Locate the cell with the specified text and output its [X, Y] center coordinate. 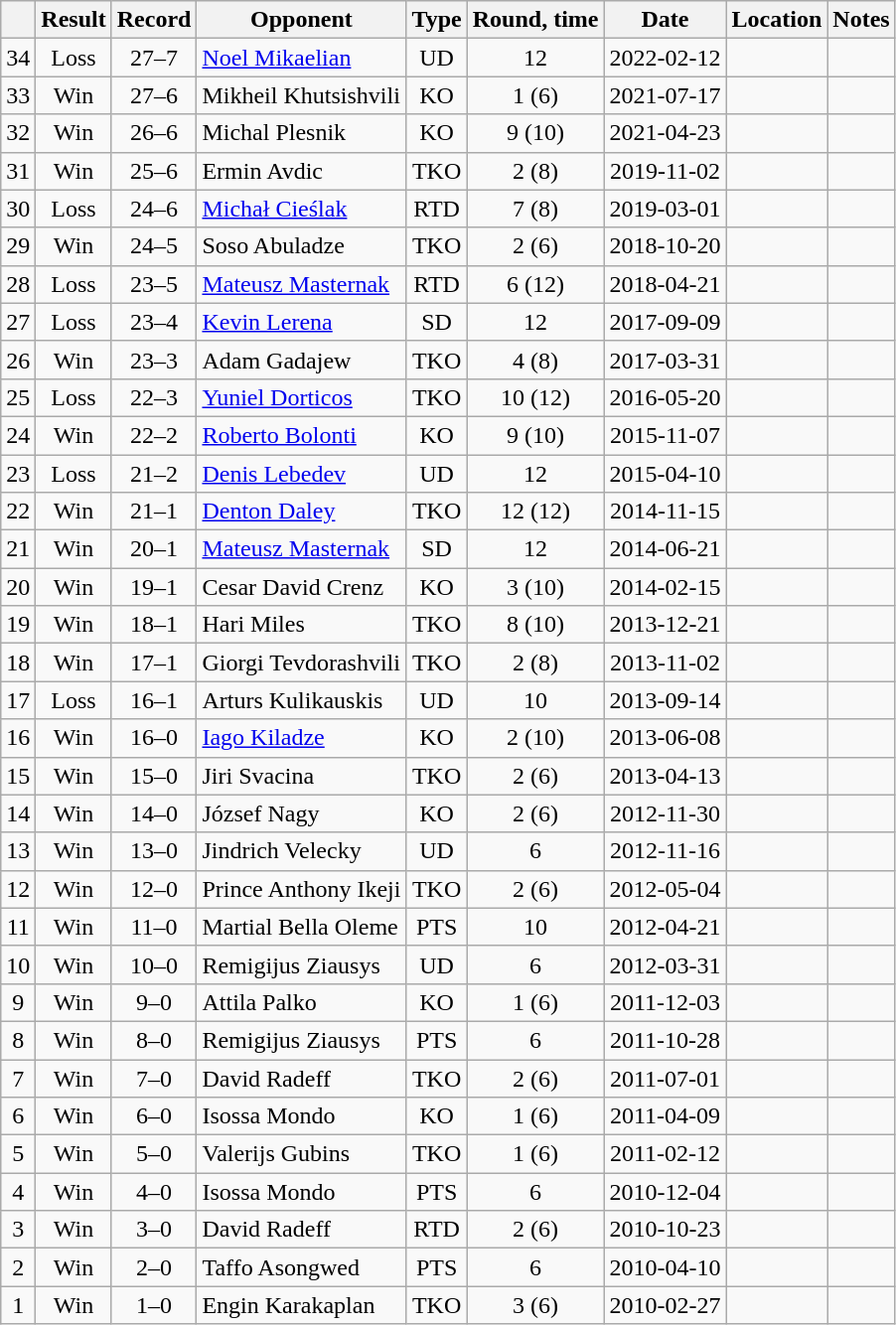
Martial Bella Oleme [302, 927]
Soso Abuladze [302, 246]
2018-04-21 [666, 284]
23–5 [154, 284]
Engin Karakaplan [302, 1305]
20 [18, 587]
18–1 [154, 625]
7 [18, 1078]
21–2 [154, 474]
7 (8) [535, 209]
2011-12-03 [666, 1002]
2 [18, 1267]
21–1 [154, 512]
Notes [861, 20]
21 [18, 549]
2 (10) [535, 738]
2018-10-20 [666, 246]
11–0 [154, 927]
31 [18, 171]
Michał Cieślak [302, 209]
Arturs Kulikauskis [302, 700]
15–0 [154, 776]
2011-04-09 [666, 1116]
2021-07-17 [666, 95]
2013-04-13 [666, 776]
14–0 [154, 813]
Taffo Asongwed [302, 1267]
6–0 [154, 1116]
9–0 [154, 1002]
24–6 [154, 209]
13 [18, 851]
Ermin Avdic [302, 171]
24 [18, 435]
23 [18, 474]
2012-03-31 [666, 964]
12–0 [154, 889]
2015-04-10 [666, 474]
3 [18, 1230]
2010-04-10 [666, 1267]
Attila Palko [302, 1002]
Denis Lebedev [302, 474]
2012-05-04 [666, 889]
2021-04-23 [666, 133]
30 [18, 209]
15 [18, 776]
2013-09-14 [666, 700]
22 [18, 512]
27–7 [154, 58]
Date [666, 20]
26–6 [154, 133]
13–0 [154, 851]
2013-06-08 [666, 738]
5 [18, 1154]
22–2 [154, 435]
27–6 [154, 95]
16–1 [154, 700]
2011-10-28 [666, 1040]
26 [18, 360]
25–6 [154, 171]
2010-10-23 [666, 1230]
25 [18, 397]
Michal Plesnik [302, 133]
11 [18, 927]
Hari Miles [302, 625]
3 (10) [535, 587]
1 [18, 1305]
4 [18, 1192]
2017-09-09 [666, 322]
2014-02-15 [666, 587]
24–5 [154, 246]
2012-11-16 [666, 851]
Kevin Lerena [302, 322]
19–1 [154, 587]
2013-11-02 [666, 662]
4 (8) [535, 360]
12 (12) [535, 512]
Giorgi Tevdorashvili [302, 662]
2014-11-15 [666, 512]
2013-12-21 [666, 625]
Round, time [535, 20]
Type [437, 20]
3 (6) [535, 1305]
2019-03-01 [666, 209]
19 [18, 625]
József Nagy [302, 813]
8 (10) [535, 625]
16–0 [154, 738]
2016-05-20 [666, 397]
Record [154, 20]
Valerijs Gubins [302, 1154]
28 [18, 284]
4–0 [154, 1192]
23–3 [154, 360]
23–4 [154, 322]
Location [777, 20]
22–3 [154, 397]
Iago Kiladze [302, 738]
Mikheil Khutsishvili [302, 95]
2–0 [154, 1267]
1–0 [154, 1305]
Jiri Svacina [302, 776]
2014-06-21 [666, 549]
Opponent [302, 20]
2015-11-07 [666, 435]
27 [18, 322]
Roberto Bolonti [302, 435]
Noel Mikaelian [302, 58]
2011-02-12 [666, 1154]
16 [18, 738]
10–0 [154, 964]
5–0 [154, 1154]
Cesar David Crenz [302, 587]
Prince Anthony Ikeji [302, 889]
17 [18, 700]
6 (12) [535, 284]
2017-03-31 [666, 360]
32 [18, 133]
29 [18, 246]
17–1 [154, 662]
10 (12) [535, 397]
33 [18, 95]
Yuniel Dorticos [302, 397]
2019-11-02 [666, 171]
Jindrich Velecky [302, 851]
2012-11-30 [666, 813]
2012-04-21 [666, 927]
14 [18, 813]
20–1 [154, 549]
3–0 [154, 1230]
7–0 [154, 1078]
8–0 [154, 1040]
8 [18, 1040]
Denton Daley [302, 512]
9 [18, 1002]
2010-12-04 [666, 1192]
34 [18, 58]
18 [18, 662]
Result [74, 20]
2022-02-12 [666, 58]
Adam Gadajew [302, 360]
2010-02-27 [666, 1305]
2011-07-01 [666, 1078]
